Extract the (X, Y) coordinate from the center of the cell holding the provided text.  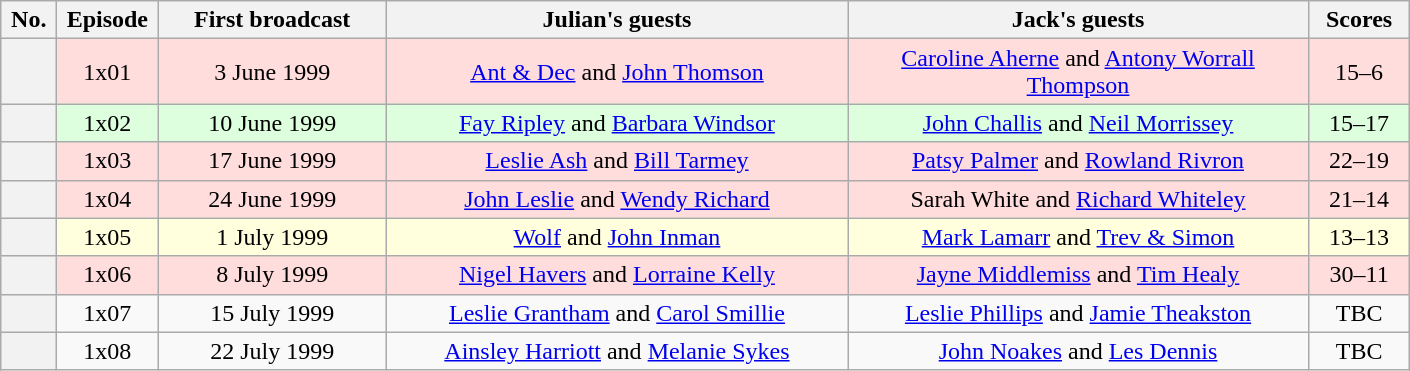
24 June 1999 (272, 199)
Leslie Ash and Bill Tarmey (616, 161)
No. (29, 20)
1x03 (108, 161)
15–17 (1360, 123)
8 July 1999 (272, 275)
Ant & Dec and John Thomson (616, 72)
22–19 (1360, 161)
John Leslie and Wendy Richard (616, 199)
Julian's guests (616, 20)
First broadcast (272, 20)
1x08 (108, 351)
30–11 (1360, 275)
1x06 (108, 275)
Ainsley Harriott and Melanie Sykes (616, 351)
John Noakes and Les Dennis (1078, 351)
Mark Lamarr and Trev & Simon (1078, 237)
Episode (108, 20)
1x05 (108, 237)
1x07 (108, 313)
Leslie Phillips and Jamie Theakston (1078, 313)
Patsy Palmer and Rowland Rivron (1078, 161)
Fay Ripley and Barbara Windsor (616, 123)
Leslie Grantham and Carol Smillie (616, 313)
1x01 (108, 72)
1x02 (108, 123)
3 June 1999 (272, 72)
John Challis and Neil Morrissey (1078, 123)
22 July 1999 (272, 351)
Nigel Havers and Lorraine Kelly (616, 275)
Jack's guests (1078, 20)
17 June 1999 (272, 161)
Scores (1360, 20)
10 June 1999 (272, 123)
Wolf and John Inman (616, 237)
15–6 (1360, 72)
1 July 1999 (272, 237)
15 July 1999 (272, 313)
Jayne Middlemiss and Tim Healy (1078, 275)
1x04 (108, 199)
Caroline Aherne and Antony Worrall Thompson (1078, 72)
13–13 (1360, 237)
Sarah White and Richard Whiteley (1078, 199)
21–14 (1360, 199)
